Find where the given text appears and provide that cell's center as (x, y) coordinate. 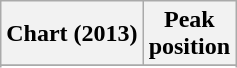
Chart (2013) (72, 34)
Peakposition (189, 34)
